Locate the cell with the specified text and output its (x, y) center coordinate. 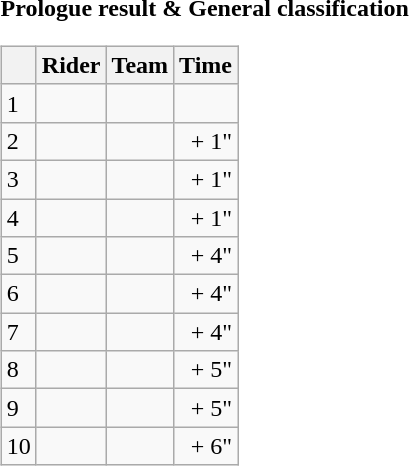
+ 6" (206, 446)
Time (206, 65)
8 (18, 370)
4 (18, 217)
Team (140, 65)
2 (18, 141)
10 (18, 446)
1 (18, 103)
7 (18, 332)
Rider (71, 65)
6 (18, 294)
9 (18, 408)
5 (18, 256)
3 (18, 179)
